Extract the (X, Y) coordinate from the center of the cell holding the provided text.  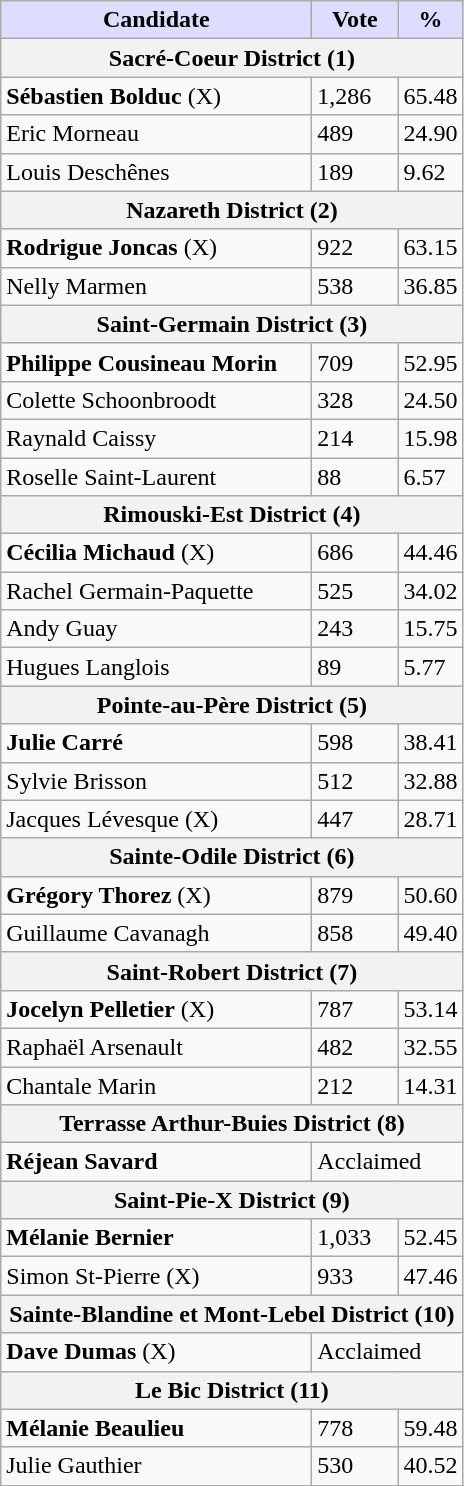
52.45 (430, 1238)
Le Bic District (11) (232, 1390)
Philippe Cousineau Morin (156, 362)
Nazareth District (2) (232, 210)
922 (355, 248)
787 (355, 1009)
63.15 (430, 248)
14.31 (430, 1085)
Colette Schoonbroodt (156, 400)
482 (355, 1047)
Rimouski-Est District (4) (232, 515)
28.71 (430, 819)
447 (355, 819)
Jacques Lévesque (X) (156, 819)
Saint-Pie-X District (9) (232, 1200)
Rodrigue Joncas (X) (156, 248)
53.14 (430, 1009)
Dave Dumas (X) (156, 1352)
Réjean Savard (156, 1162)
38.41 (430, 743)
88 (355, 477)
Roselle Saint-Laurent (156, 477)
Nelly Marmen (156, 286)
686 (355, 553)
Chantale Marin (156, 1085)
512 (355, 781)
Grégory Thorez (X) (156, 895)
49.40 (430, 933)
Simon St-Pierre (X) (156, 1276)
Sacré-Coeur District (1) (232, 58)
709 (355, 362)
Raphaël Arsenault (156, 1047)
Raynald Caissy (156, 438)
933 (355, 1276)
Sainte-Odile District (6) (232, 857)
15.98 (430, 438)
Pointe-au-Père District (5) (232, 705)
525 (355, 591)
6.57 (430, 477)
24.50 (430, 400)
530 (355, 1466)
Saint-Germain District (3) (232, 324)
52.95 (430, 362)
Saint-Robert District (7) (232, 971)
189 (355, 172)
858 (355, 933)
15.75 (430, 629)
50.60 (430, 895)
36.85 (430, 286)
212 (355, 1085)
44.46 (430, 553)
Andy Guay (156, 629)
34.02 (430, 591)
Mélanie Beaulieu (156, 1428)
538 (355, 286)
Vote (355, 20)
778 (355, 1428)
Louis Deschênes (156, 172)
47.46 (430, 1276)
32.55 (430, 1047)
Rachel Germain-Paquette (156, 591)
40.52 (430, 1466)
Candidate (156, 20)
Sainte-Blandine et Mont-Lebel District (10) (232, 1314)
65.48 (430, 96)
24.90 (430, 134)
Sylvie Brisson (156, 781)
214 (355, 438)
Julie Carré (156, 743)
% (430, 20)
Terrasse Arthur-Buies District (8) (232, 1124)
Eric Morneau (156, 134)
328 (355, 400)
598 (355, 743)
59.48 (430, 1428)
1,286 (355, 96)
Sébastien Bolduc (X) (156, 96)
89 (355, 667)
9.62 (430, 172)
489 (355, 134)
Mélanie Bernier (156, 1238)
Guillaume Cavanagh (156, 933)
1,033 (355, 1238)
5.77 (430, 667)
879 (355, 895)
Julie Gauthier (156, 1466)
32.88 (430, 781)
Hugues Langlois (156, 667)
Cécilia Michaud (X) (156, 553)
243 (355, 629)
Jocelyn Pelletier (X) (156, 1009)
